From the cell containing the given text, extract its center point as (X, Y) coordinate. 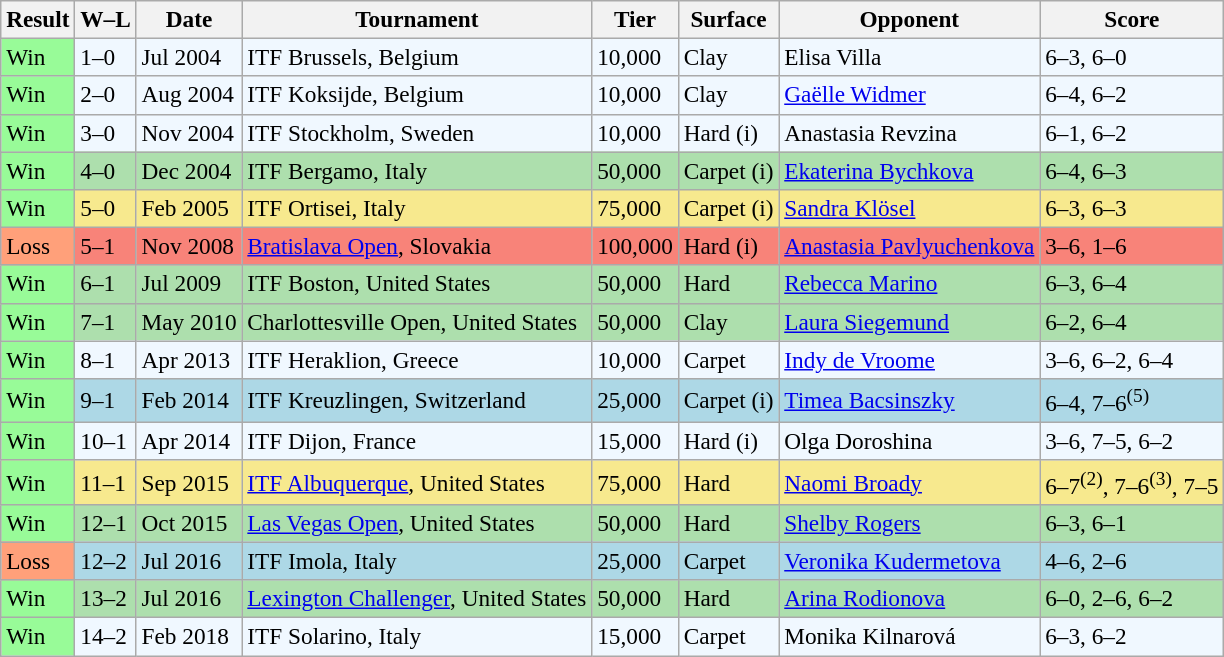
Las Vegas Open, United States (417, 523)
Result (38, 19)
ITF Stockholm, Sweden (417, 133)
ITF Dijon, France (417, 441)
12–1 (106, 523)
10–1 (106, 441)
Arina Rodionova (910, 599)
Nov 2004 (189, 133)
Timea Bacsinszky (910, 400)
100,000 (635, 246)
7–1 (106, 322)
5–0 (106, 208)
Tournament (417, 19)
Sep 2015 (189, 482)
3–0 (106, 133)
ITF Solarino, Italy (417, 636)
Bratislava Open, Slovakia (417, 246)
Feb 2014 (189, 400)
ITF Boston, United States (417, 284)
14–2 (106, 636)
6–4, 7–6(5) (1132, 400)
Feb 2018 (189, 636)
6–3, 6–1 (1132, 523)
Apr 2014 (189, 441)
1–0 (106, 57)
Veronika Kudermetova (910, 561)
Feb 2005 (189, 208)
6–3, 6–2 (1132, 636)
ITF Kreuzlingen, Switzerland (417, 400)
ITF Koksijde, Belgium (417, 95)
Rebecca Marino (910, 284)
5–1 (106, 246)
Laura Siegemund (910, 322)
6–3, 6–4 (1132, 284)
ITF Heraklion, Greece (417, 359)
6–4, 6–2 (1132, 95)
6–2, 6–4 (1132, 322)
Aug 2004 (189, 95)
Elisa Villa (910, 57)
ITF Ortisei, Italy (417, 208)
Dec 2004 (189, 170)
6–7(2), 7–6(3), 7–5 (1132, 482)
Gaëlle Widmer (910, 95)
Nov 2008 (189, 246)
Tier (635, 19)
6–3, 6–0 (1132, 57)
Ekaterina Bychkova (910, 170)
Indy de Vroome (910, 359)
6–4, 6–3 (1132, 170)
12–2 (106, 561)
6–1 (106, 284)
Anastasia Revzina (910, 133)
6–3, 6–3 (1132, 208)
Anastasia Pavlyuchenkova (910, 246)
Shelby Rogers (910, 523)
2–0 (106, 95)
Jul 2004 (189, 57)
ITF Brussels, Belgium (417, 57)
11–1 (106, 482)
Olga Doroshina (910, 441)
Charlottesville Open, United States (417, 322)
Naomi Broady (910, 482)
May 2010 (189, 322)
Jul 2009 (189, 284)
Apr 2013 (189, 359)
Opponent (910, 19)
Date (189, 19)
3–6, 7–5, 6–2 (1132, 441)
Sandra Klösel (910, 208)
3–6, 6–2, 6–4 (1132, 359)
Score (1132, 19)
4–0 (106, 170)
6–0, 2–6, 6–2 (1132, 599)
8–1 (106, 359)
Oct 2015 (189, 523)
6–1, 6–2 (1132, 133)
Monika Kilnarová (910, 636)
Surface (728, 19)
9–1 (106, 400)
3–6, 1–6 (1132, 246)
ITF Bergamo, Italy (417, 170)
13–2 (106, 599)
4–6, 2–6 (1132, 561)
ITF Imola, Italy (417, 561)
W–L (106, 19)
Lexington Challenger, United States (417, 599)
ITF Albuquerque, United States (417, 482)
